Output the (X, Y) coordinate of the center of the cell containing the given text.  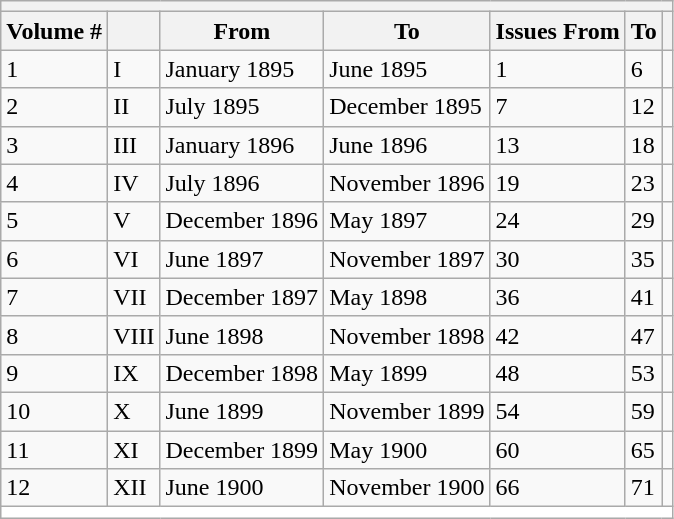
VIII (134, 335)
November 1896 (407, 183)
29 (644, 221)
3 (54, 145)
From (242, 31)
60 (558, 449)
May 1898 (407, 297)
65 (644, 449)
June 1898 (242, 335)
47 (644, 335)
13 (558, 145)
IV (134, 183)
January 1895 (242, 69)
June 1899 (242, 411)
Volume # (54, 31)
July 1895 (242, 107)
4 (54, 183)
54 (558, 411)
I (134, 69)
November 1897 (407, 259)
66 (558, 488)
5 (54, 221)
48 (558, 373)
January 1896 (242, 145)
V (134, 221)
June 1895 (407, 69)
II (134, 107)
IX (134, 373)
November 1900 (407, 488)
2 (54, 107)
June 1896 (407, 145)
July 1896 (242, 183)
8 (54, 335)
XI (134, 449)
71 (644, 488)
November 1898 (407, 335)
Issues From (558, 31)
10 (54, 411)
November 1899 (407, 411)
December 1895 (407, 107)
June 1897 (242, 259)
XII (134, 488)
May 1900 (407, 449)
May 1899 (407, 373)
42 (558, 335)
X (134, 411)
24 (558, 221)
19 (558, 183)
11 (54, 449)
December 1898 (242, 373)
VII (134, 297)
9 (54, 373)
December 1897 (242, 297)
III (134, 145)
36 (558, 297)
23 (644, 183)
59 (644, 411)
53 (644, 373)
December 1896 (242, 221)
VI (134, 259)
May 1897 (407, 221)
30 (558, 259)
June 1900 (242, 488)
41 (644, 297)
December 1899 (242, 449)
35 (644, 259)
18 (644, 145)
